Output the (X, Y) coordinate of the center of the cell containing the given text.  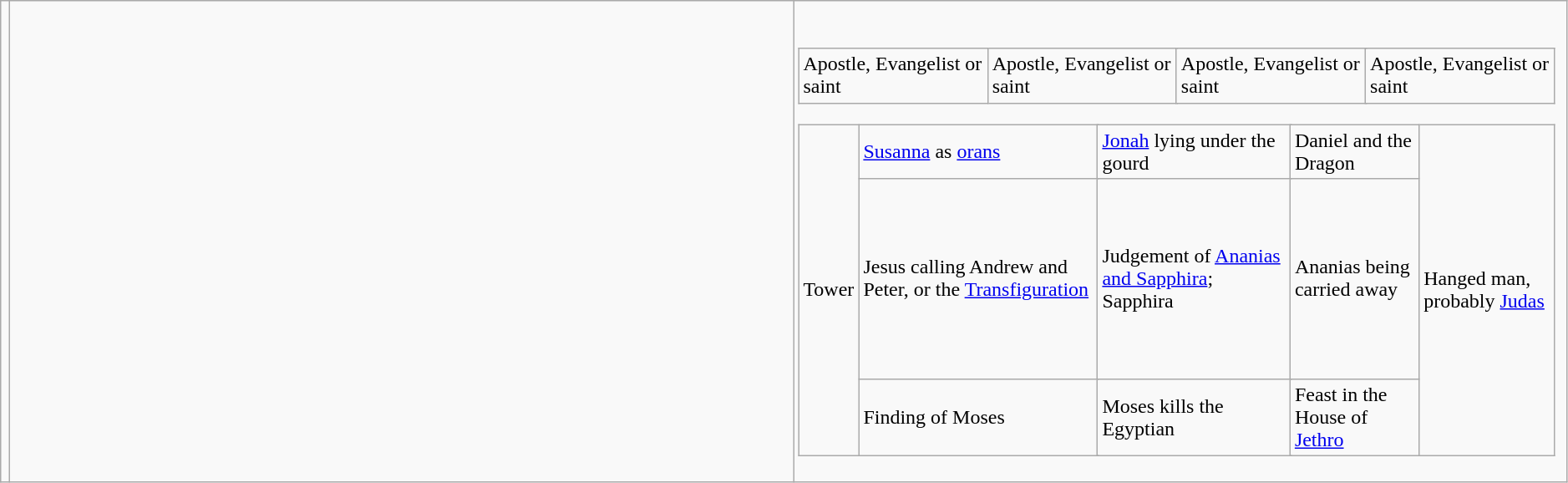
Susanna as orans (978, 152)
Finding of Moses (978, 418)
Ananias being carried away (1354, 279)
Judgement of Ananias and Sapphira; Sapphira (1194, 279)
Tower (829, 291)
Jonah lying under the gourd (1194, 152)
Hanged man, probably Judas (1487, 291)
Daniel and the Dragon (1354, 152)
Feast in the House of Jethro (1354, 418)
Jesus calling Andrew and Peter, or the Transfiguration (978, 279)
Moses kills the Egyptian (1194, 418)
